For the text-containing cell, return its midpoint in (X, Y) coordinate format. 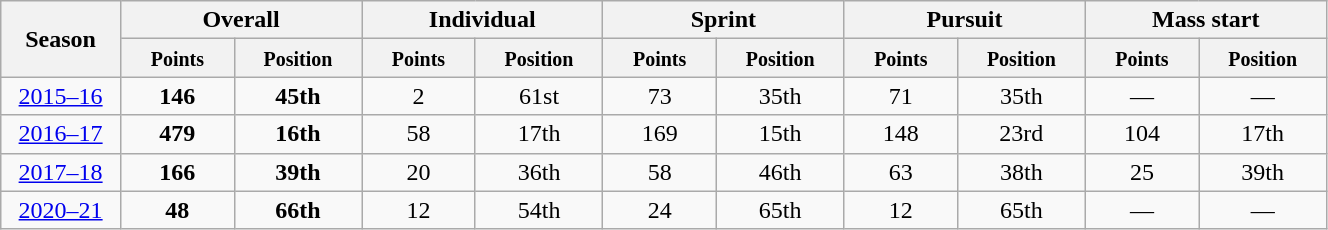
20 (419, 172)
2016–17 (61, 134)
Pursuit (964, 20)
148 (901, 134)
24 (660, 210)
146 (177, 96)
61st (538, 96)
38th (1022, 172)
71 (901, 96)
104 (1142, 134)
23rd (1022, 134)
63 (901, 172)
46th (780, 172)
54th (538, 210)
166 (177, 172)
169 (660, 134)
479 (177, 134)
Overall (240, 20)
Mass start (1206, 20)
2015–16 (61, 96)
Sprint (724, 20)
48 (177, 210)
Season (61, 39)
25 (1142, 172)
2020–21 (61, 210)
15th (780, 134)
16th (298, 134)
36th (538, 172)
2 (419, 96)
66th (298, 210)
45th (298, 96)
2017–18 (61, 172)
Individual (482, 20)
73 (660, 96)
